Detect which cell encompasses the target text, then output its [X, Y] center coordinate. 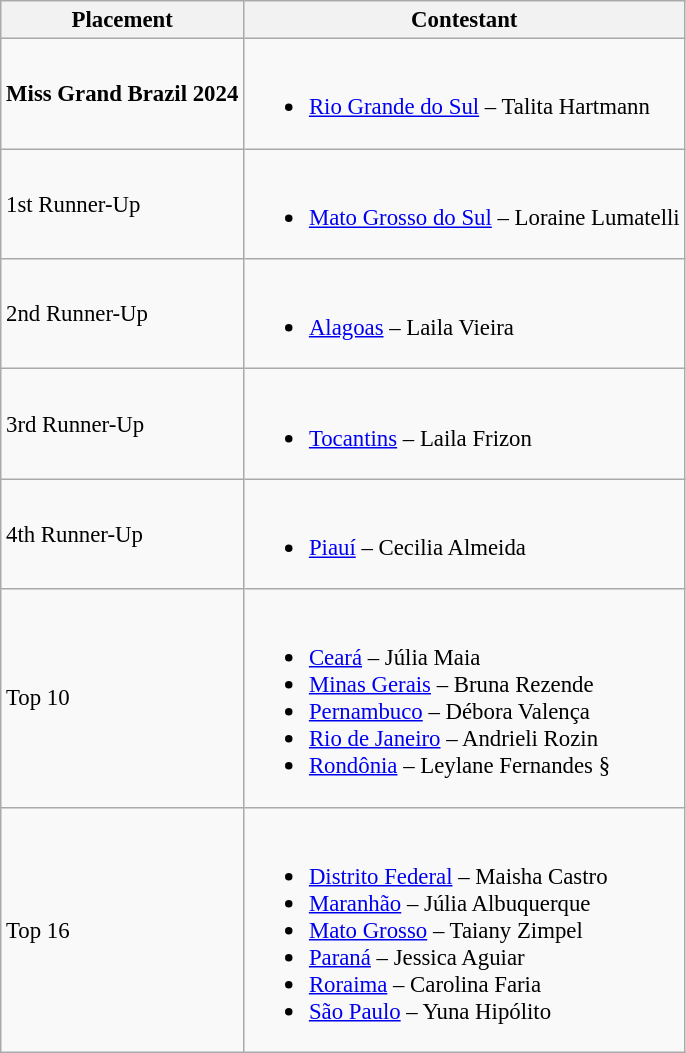
4th Runner-Up [122, 534]
Alagoas – Laila Vieira [464, 314]
Top 10 [122, 698]
2nd Runner-Up [122, 314]
Placement [122, 20]
3rd Runner-Up [122, 424]
Rio Grande do Sul – Talita Hartmann [464, 94]
Piauí – Cecilia Almeida [464, 534]
Top 16 [122, 930]
Mato Grosso do Sul – Loraine Lumatelli [464, 204]
Contestant [464, 20]
Tocantins – Laila Frizon [464, 424]
Miss Grand Brazil 2024 [122, 94]
1st Runner-Up [122, 204]
Ceará – Júlia MaiaMinas Gerais – Bruna RezendePernambuco – Débora ValençaRio de Janeiro – Andrieli RozinRondônia – Leylane Fernandes § [464, 698]
